Detect which cell encompasses the target text, then output its (x, y) center coordinate. 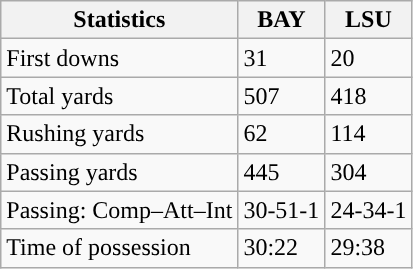
24-34-1 (368, 210)
30:22 (282, 248)
Statistics (120, 20)
BAY (282, 20)
31 (282, 58)
445 (282, 172)
Passing yards (120, 172)
20 (368, 58)
29:38 (368, 248)
Time of possession (120, 248)
30-51-1 (282, 210)
114 (368, 134)
62 (282, 134)
First downs (120, 58)
Total yards (120, 96)
304 (368, 172)
LSU (368, 20)
Rushing yards (120, 134)
418 (368, 96)
507 (282, 96)
Passing: Comp–Att–Int (120, 210)
